Search for the cell housing the specified text and yield its [X, Y] center coordinate. 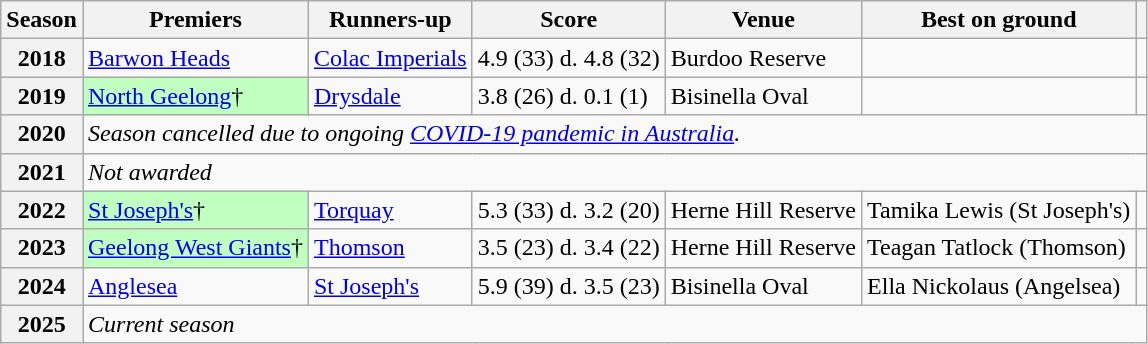
Not awarded [614, 172]
2024 [42, 286]
3.8 (26) d. 0.1 (1) [568, 96]
2022 [42, 210]
Geelong West Giants† [195, 248]
5.3 (33) d. 3.2 (20) [568, 210]
Teagan Tatlock (Thomson) [999, 248]
Torquay [390, 210]
Venue [763, 20]
Tamika Lewis (St Joseph's) [999, 210]
North Geelong† [195, 96]
2019 [42, 96]
Colac Imperials [390, 58]
Anglesea [195, 286]
2021 [42, 172]
St Joseph's† [195, 210]
Drysdale [390, 96]
Score [568, 20]
Season cancelled due to ongoing COVID-19 pandemic in Australia. [614, 134]
Runners-up [390, 20]
Ella Nickolaus (Angelsea) [999, 286]
St Joseph's [390, 286]
Season [42, 20]
2023 [42, 248]
Barwon Heads [195, 58]
Current season [614, 324]
4.9 (33) d. 4.8 (32) [568, 58]
3.5 (23) d. 3.4 (22) [568, 248]
Premiers [195, 20]
2018 [42, 58]
Thomson [390, 248]
5.9 (39) d. 3.5 (23) [568, 286]
Best on ground [999, 20]
Burdoo Reserve [763, 58]
2020 [42, 134]
2025 [42, 324]
